Determine the (X, Y) coordinate at the center of the cell enclosing the given text.  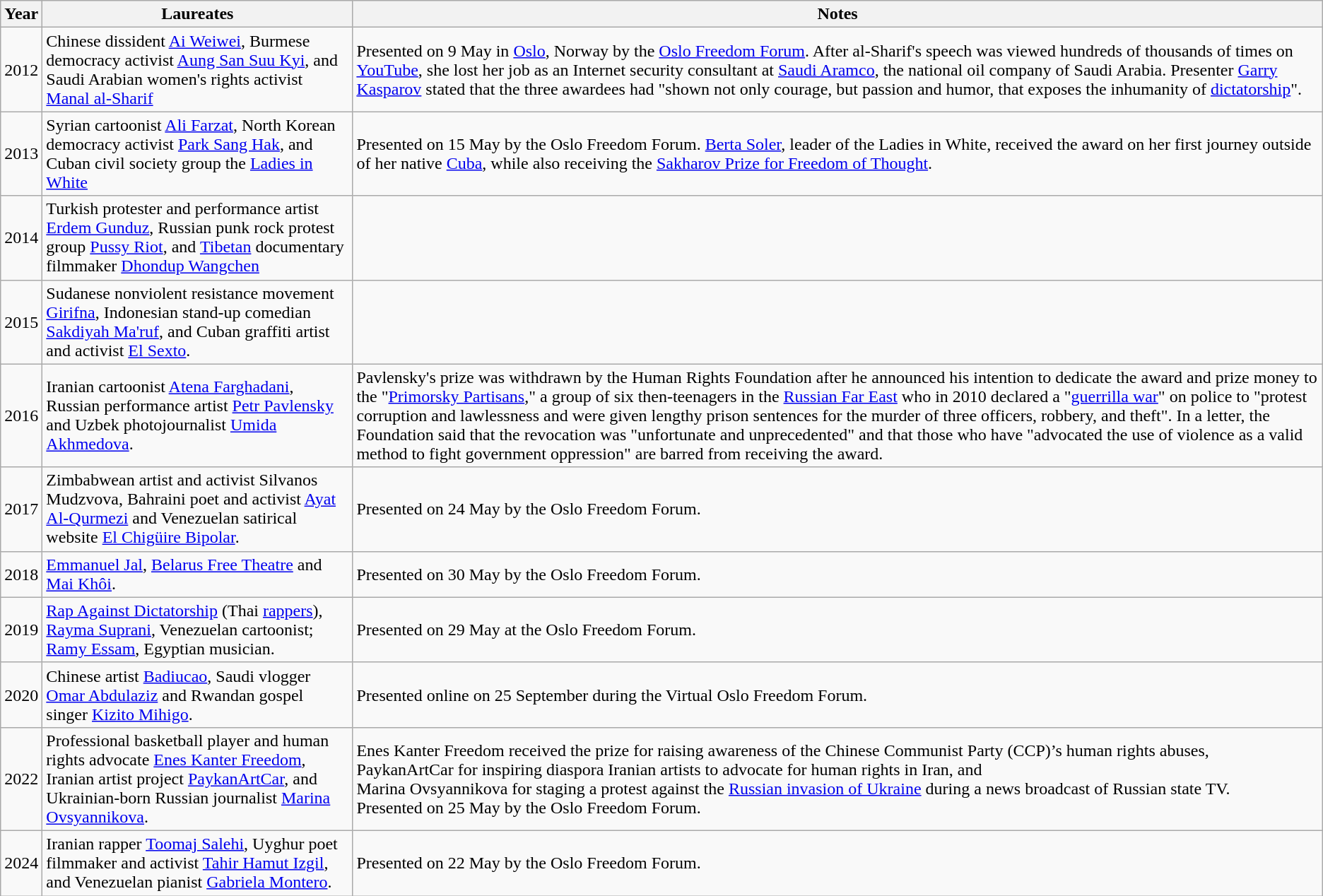
2020 (21, 695)
Chinese dissident Ai Weiwei, Burmese democracy activist Aung San Suu Kyi, and Saudi Arabian women's rights activist Manal al-Sharif (198, 69)
Zimbabwean artist and activist Silvanos Mudzvova, Bahraini poet and activist Ayat Al-Qurmezi and Venezuelan satirical website El Chigüire Bipolar. (198, 509)
Sudanese nonviolent resistance movement Girifna, Indonesian stand-up comedian Sakdiyah Ma'ruf, and Cuban graffiti artist and activist El Sexto. (198, 322)
Notes (837, 14)
2016 (21, 415)
Chinese artist Badiucao, Saudi vlogger Omar Abdulaziz and Rwandan gospel singer Kizito Mihigo. (198, 695)
Presented on 30 May by the Oslo Freedom Forum. (837, 574)
Presented on 24 May by the Oslo Freedom Forum. (837, 509)
Laureates (198, 14)
Emmanuel Jal, Belarus Free Theatre and Mai Khôi. (198, 574)
2014 (21, 237)
Iranian cartoonist Atena Farghadani, Russian performance artist Petr Pavlensky and Uzbek photojournalist Umida Akhmedova. (198, 415)
2019 (21, 630)
2013 (21, 154)
Iranian rapper Toomaj Salehi, Uyghur poet filmmaker and activist Tahir Hamut Izgil, and Venezuelan pianist Gabriela Montero. (198, 863)
Syrian cartoonist Ali Farzat, North Korean democracy activist Park Sang Hak, and Cuban civil society group the Ladies in White (198, 154)
2012 (21, 69)
Presented on 22 May by the Oslo Freedom Forum. (837, 863)
Presented on 29 May at the Oslo Freedom Forum. (837, 630)
2024 (21, 863)
2015 (21, 322)
2017 (21, 509)
2022 (21, 779)
2018 (21, 574)
Rap Against Dictatorship (Thai rappers), Rayma Suprani, Venezuelan cartoonist; Ramy Essam, Egyptian musician. (198, 630)
Year (21, 14)
Presented online on 25 September during the Virtual Oslo Freedom Forum. (837, 695)
Turkish protester and performance artist Erdem Gunduz, Russian punk rock protest group Pussy Riot, and Tibetan documentary filmmaker Dhondup Wangchen (198, 237)
